Detect which cell encompasses the target text, then output its (X, Y) center coordinate. 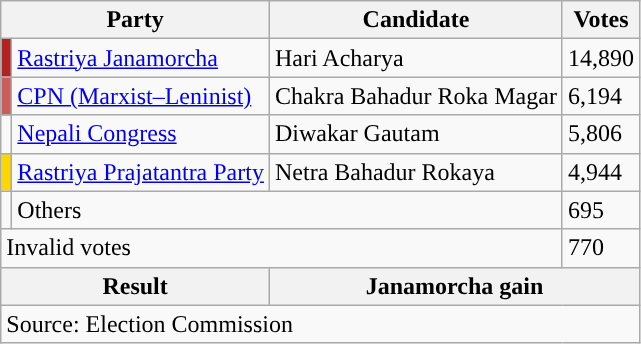
CPN (Marxist–Leninist) (141, 96)
Nepali Congress (141, 134)
Rastriya Janamorcha (141, 58)
770 (600, 248)
5,806 (600, 134)
Result (136, 286)
Hari Acharya (416, 58)
Netra Bahadur Rokaya (416, 172)
6,194 (600, 96)
Diwakar Gautam (416, 134)
Rastriya Prajatantra Party (141, 172)
Source: Election Commission (320, 324)
Party (136, 20)
14,890 (600, 58)
Janamorcha gain (454, 286)
Chakra Bahadur Roka Magar (416, 96)
Votes (600, 20)
Candidate (416, 20)
Others (288, 210)
4,944 (600, 172)
Invalid votes (282, 248)
695 (600, 210)
